Locate the cell with the specified text and output its (X, Y) center coordinate. 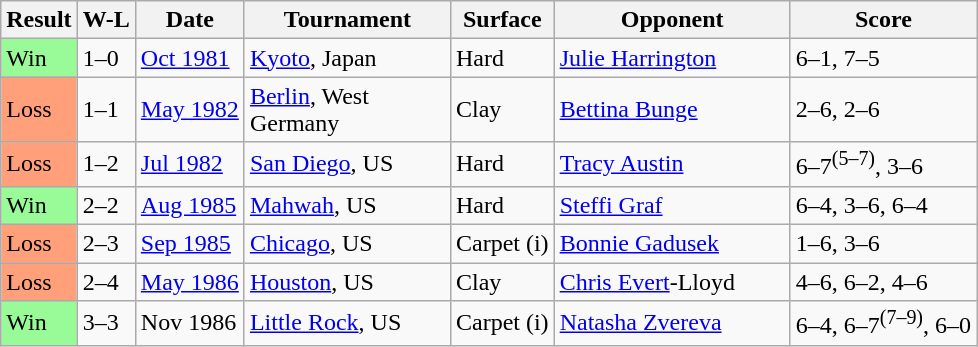
Aug 1985 (190, 205)
6–1, 7–5 (883, 58)
Date (190, 20)
2–4 (106, 282)
San Diego, US (347, 164)
May 1986 (190, 282)
Opponent (672, 20)
6–4, 6–7(7–9), 6–0 (883, 324)
May 1982 (190, 110)
Chris Evert-Lloyd (672, 282)
Mahwah, US (347, 205)
2–6, 2–6 (883, 110)
Surface (502, 20)
Bonnie Gadusek (672, 244)
Score (883, 20)
1–0 (106, 58)
Steffi Graf (672, 205)
Jul 1982 (190, 164)
1–6, 3–6 (883, 244)
Tracy Austin (672, 164)
Berlin, West Germany (347, 110)
W-L (106, 20)
4–6, 6–2, 4–6 (883, 282)
6–7(5–7), 3–6 (883, 164)
Nov 1986 (190, 324)
2–2 (106, 205)
Oct 1981 (190, 58)
Natasha Zvereva (672, 324)
3–3 (106, 324)
Tournament (347, 20)
Houston, US (347, 282)
Kyoto, Japan (347, 58)
1–2 (106, 164)
1–1 (106, 110)
6–4, 3–6, 6–4 (883, 205)
Julie Harrington (672, 58)
Little Rock, US (347, 324)
Result (39, 20)
2–3 (106, 244)
Chicago, US (347, 244)
Bettina Bunge (672, 110)
Sep 1985 (190, 244)
